Return the (X, Y) coordinate for the center point of the cell that contains the specified text.  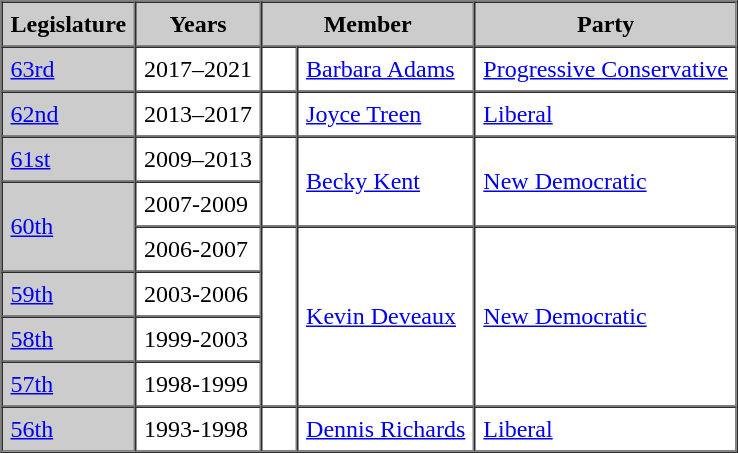
2017–2021 (198, 68)
1993-1998 (198, 428)
60th (69, 227)
Kevin Deveaux (386, 316)
Legislature (69, 24)
1999-2003 (198, 338)
2009–2013 (198, 158)
Party (606, 24)
Dennis Richards (386, 428)
56th (69, 428)
Progressive Conservative (606, 68)
58th (69, 338)
1998-1999 (198, 384)
62nd (69, 114)
57th (69, 384)
2006-2007 (198, 248)
2003-2006 (198, 294)
Becky Kent (386, 181)
2007-2009 (198, 204)
59th (69, 294)
Member (368, 24)
63rd (69, 68)
Years (198, 24)
Joyce Treen (386, 114)
2013–2017 (198, 114)
61st (69, 158)
Barbara Adams (386, 68)
